Find where the given text appears and provide that cell's center as [x, y] coordinate. 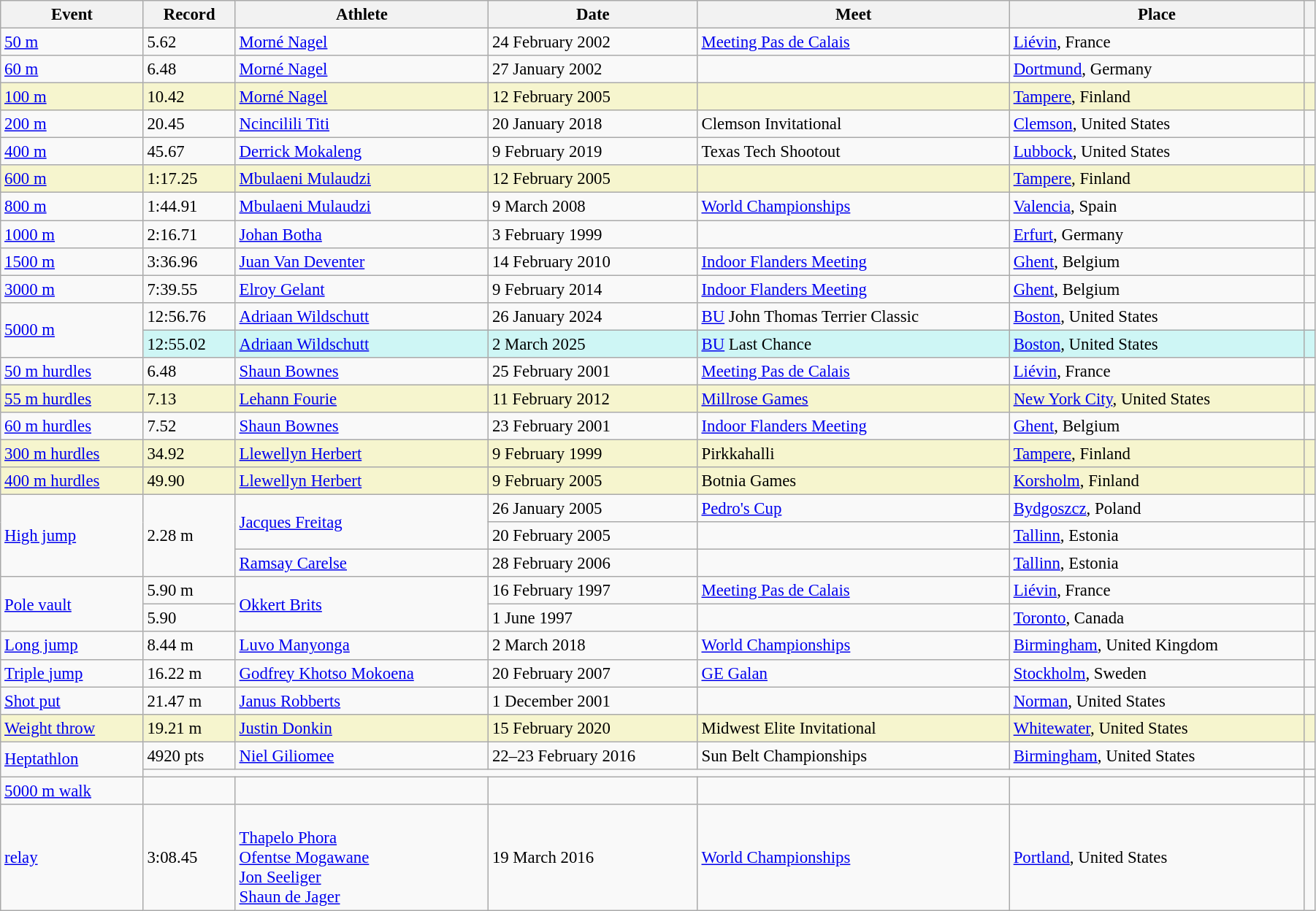
50 m hurdles [72, 372]
5000 m walk [72, 791]
Meet [853, 15]
27 January 2002 [593, 69]
Long jump [72, 646]
5.90 m [189, 591]
Heptathlon [72, 759]
Birmingham, United States [1157, 756]
Elroy Gelant [361, 289]
Texas Tech Shootout [853, 152]
Luvo Manyonga [361, 646]
60 m [72, 69]
20 February 2007 [593, 673]
24 February 2002 [593, 42]
Weight throw [72, 728]
1000 m [72, 234]
2 March 2018 [593, 646]
9 February 2019 [593, 152]
60 m hurdles [72, 426]
5.90 [189, 618]
1:17.25 [189, 179]
Pirkkahalli [853, 453]
19 March 2016 [593, 858]
Jacques Freitag [361, 523]
1:44.91 [189, 207]
28 February 2006 [593, 564]
1 June 1997 [593, 618]
Korsholm, Finland [1157, 481]
Millrose Games [853, 399]
9 February 2014 [593, 289]
Godfrey Khotso Mokoena [361, 673]
BU Last Chance [853, 344]
Derrick Mokaleng [361, 152]
600 m [72, 179]
Place [1157, 15]
GE Galan [853, 673]
Clemson Invitational [853, 124]
Justin Donkin [361, 728]
Botnia Games [853, 481]
Record [189, 15]
22–23 February 2016 [593, 756]
High jump [72, 536]
20 January 2018 [593, 124]
Sun Belt Championships [853, 756]
9 March 2008 [593, 207]
Athlete [361, 15]
Date [593, 15]
800 m [72, 207]
Lubbock, United States [1157, 152]
Okkert Brits [361, 604]
Lehann Fourie [361, 399]
New York City, United States [1157, 399]
45.67 [189, 152]
300 m hurdles [72, 453]
15 February 2020 [593, 728]
12:55.02 [189, 344]
23 February 2001 [593, 426]
2 March 2025 [593, 344]
26 January 2005 [593, 509]
14 February 2010 [593, 261]
Ramsay Carelse [361, 564]
3000 m [72, 289]
Valencia, Spain [1157, 207]
Ncincilili Titi [361, 124]
16 February 1997 [593, 591]
400 m [72, 152]
7.13 [189, 399]
3:08.45 [189, 858]
Johan Botha [361, 234]
Erfurt, Germany [1157, 234]
Event [72, 15]
Midwest Elite Invitational [853, 728]
Pole vault [72, 604]
Clemson, United States [1157, 124]
49.90 [189, 481]
Whitewater, United States [1157, 728]
3:36.96 [189, 261]
relay [72, 858]
9 February 2005 [593, 481]
Thapelo PhoraOfentse MogawaneJon SeeligerShaun de Jager [361, 858]
10.42 [189, 97]
55 m hurdles [72, 399]
3 February 1999 [593, 234]
5000 m [72, 330]
19.21 m [189, 728]
7:39.55 [189, 289]
9 February 1999 [593, 453]
Pedro's Cup [853, 509]
Niel Giliomee [361, 756]
Norman, United States [1157, 701]
5.62 [189, 42]
1 December 2001 [593, 701]
2.28 m [189, 536]
Shot put [72, 701]
20.45 [189, 124]
8.44 m [189, 646]
Dortmund, Germany [1157, 69]
1500 m [72, 261]
Portland, United States [1157, 858]
100 m [72, 97]
7.52 [189, 426]
25 February 2001 [593, 372]
21.47 m [189, 701]
16.22 m [189, 673]
400 m hurdles [72, 481]
26 January 2024 [593, 316]
Birmingham, United Kingdom [1157, 646]
50 m [72, 42]
12:56.76 [189, 316]
Janus Robberts [361, 701]
Stockholm, Sweden [1157, 673]
BU John Thomas Terrier Classic [853, 316]
11 February 2012 [593, 399]
34.92 [189, 453]
4920 pts [189, 756]
Triple jump [72, 673]
200 m [72, 124]
2:16.71 [189, 234]
Toronto, Canada [1157, 618]
Bydgoszcz, Poland [1157, 509]
20 February 2005 [593, 536]
Juan Van Deventer [361, 261]
